Capture the cell that displays the provided text and extract its (X, Y) central coordinate. 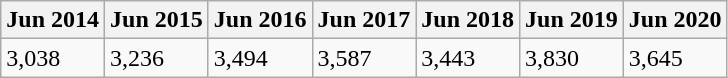
3,038 (53, 58)
3,236 (157, 58)
3,587 (364, 58)
Jun 2020 (675, 20)
3,494 (260, 58)
Jun 2016 (260, 20)
Jun 2014 (53, 20)
Jun 2017 (364, 20)
3,443 (468, 58)
Jun 2018 (468, 20)
3,645 (675, 58)
3,830 (572, 58)
Jun 2019 (572, 20)
Jun 2015 (157, 20)
